Pinpoint the cell where the given text exists, returning its [X, Y] midpoint coordinate. 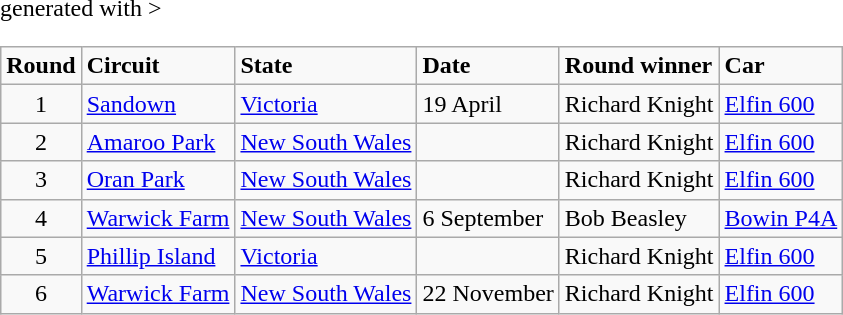
Oran Park [158, 180]
Bowin P4A [781, 218]
Phillip Island [158, 256]
22 November [488, 294]
State [326, 66]
Sandown [158, 104]
Bob Beasley [639, 218]
Date [488, 66]
4 [41, 218]
1 [41, 104]
2 [41, 142]
6 [41, 294]
3 [41, 180]
Car [781, 66]
6 September [488, 218]
Round [41, 66]
Round winner [639, 66]
5 [41, 256]
Amaroo Park [158, 142]
Circuit [158, 66]
19 April [488, 104]
